Detect which cell encompasses the target text, then output its [X, Y] center coordinate. 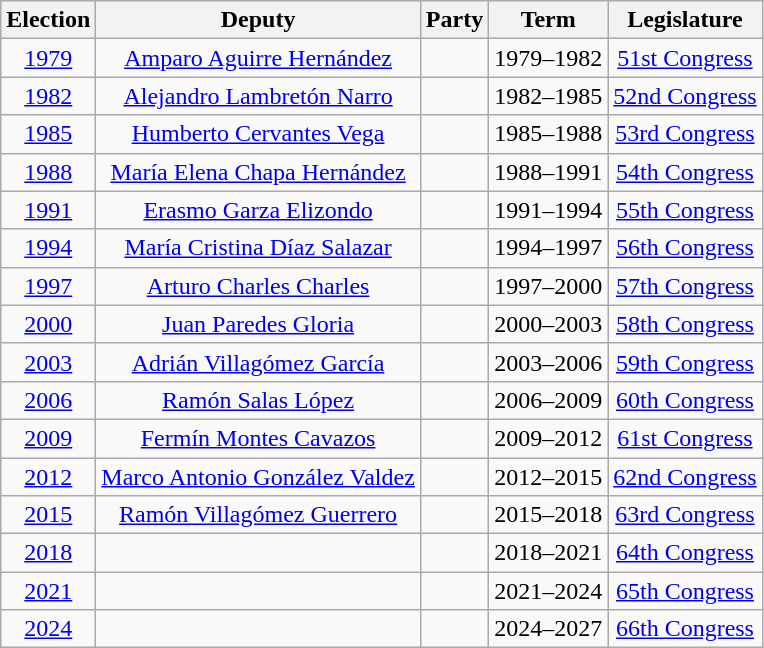
Party [454, 20]
1994–1997 [548, 248]
1991–1994 [548, 210]
1985 [48, 134]
62nd Congress [685, 477]
55th Congress [685, 210]
52nd Congress [685, 96]
Deputy [258, 20]
María Elena Chapa Hernández [258, 172]
1988 [48, 172]
57th Congress [685, 286]
61st Congress [685, 438]
2012 [48, 477]
2018–2021 [548, 553]
Adrián Villagómez García [258, 362]
2024–2027 [548, 629]
María Cristina Díaz Salazar [258, 248]
2006 [48, 400]
53rd Congress [685, 134]
2009 [48, 438]
2000 [48, 324]
1991 [48, 210]
1997 [48, 286]
Marco Antonio González Valdez [258, 477]
Juan Paredes Gloria [258, 324]
Amparo Aguirre Hernández [258, 58]
1982–1985 [548, 96]
2021 [48, 591]
Fermín Montes Cavazos [258, 438]
66th Congress [685, 629]
1994 [48, 248]
1979 [48, 58]
Ramón Villagómez Guerrero [258, 515]
Arturo Charles Charles [258, 286]
60th Congress [685, 400]
2009–2012 [548, 438]
51st Congress [685, 58]
2024 [48, 629]
Ramón Salas López [258, 400]
1985–1988 [548, 134]
59th Congress [685, 362]
Humberto Cervantes Vega [258, 134]
1988–1991 [548, 172]
2012–2015 [548, 477]
2018 [48, 553]
1979–1982 [548, 58]
63rd Congress [685, 515]
65th Congress [685, 591]
56th Congress [685, 248]
2015–2018 [548, 515]
58th Congress [685, 324]
54th Congress [685, 172]
2006–2009 [548, 400]
2021–2024 [548, 591]
Term [548, 20]
2003 [48, 362]
Legislature [685, 20]
Alejandro Lambretón Narro [258, 96]
1982 [48, 96]
1997–2000 [548, 286]
2003–2006 [548, 362]
Election [48, 20]
2000–2003 [548, 324]
2015 [48, 515]
Erasmo Garza Elizondo [258, 210]
64th Congress [685, 553]
